Extract the (X, Y) coordinate from the center of the cell holding the provided text.  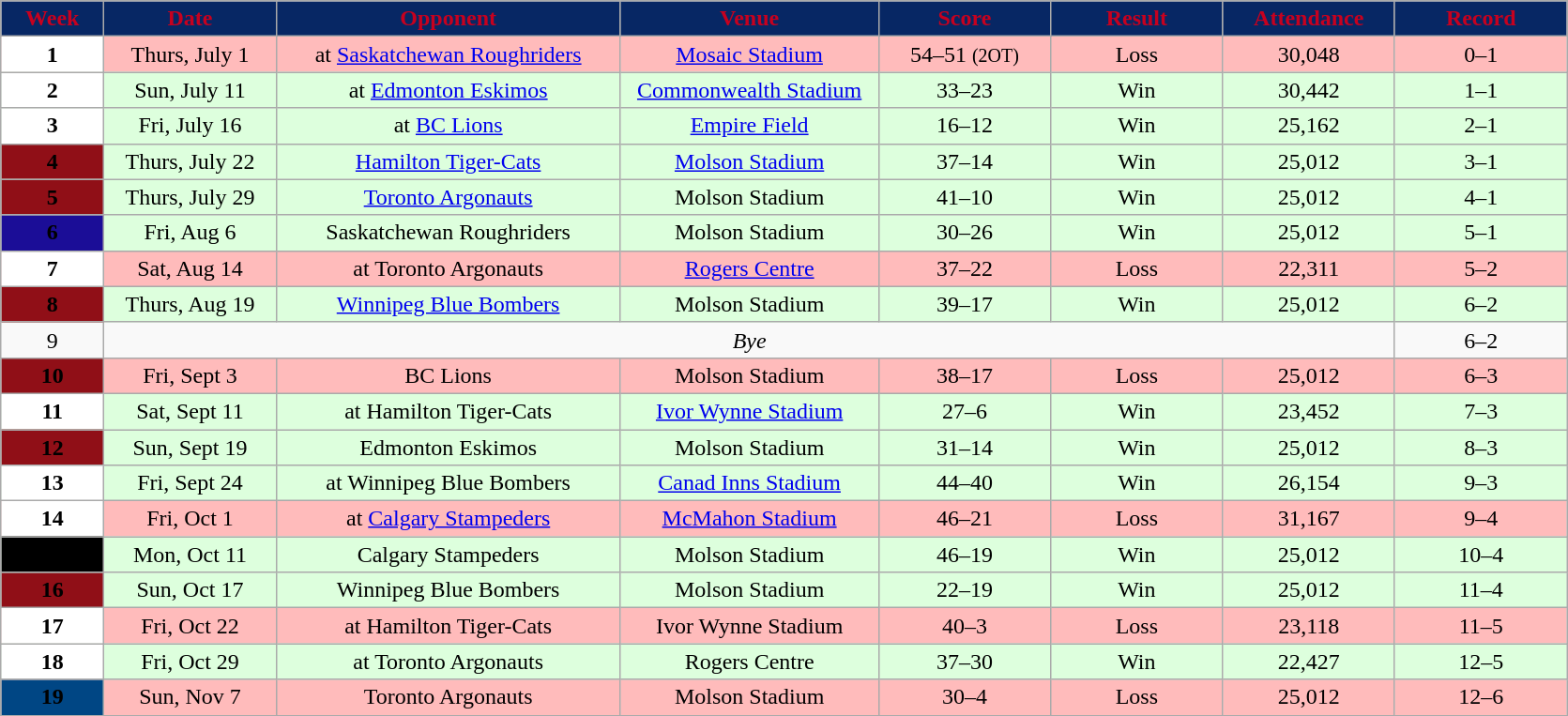
40–3 (965, 626)
Opponent (449, 19)
Fri, Oct 1 (190, 519)
Canad Inns Stadium (749, 483)
Calgary Stampeders (449, 555)
Fri, Sept 24 (190, 483)
10 (53, 375)
12–6 (1481, 697)
31–14 (965, 448)
0–1 (1481, 54)
26,154 (1308, 483)
30,442 (1308, 90)
Sat, Aug 14 (190, 268)
1–1 (1481, 90)
Thurs, July 29 (190, 197)
5–2 (1481, 268)
4 (53, 161)
Fri, Oct 22 (190, 626)
Date (190, 19)
5–1 (1481, 233)
Thurs, July 22 (190, 161)
7 (53, 268)
Score (965, 19)
37–14 (965, 161)
Saskatchewan Roughriders (449, 233)
38–17 (965, 375)
39–17 (965, 304)
Attendance (1308, 19)
Sat, Sept 11 (190, 411)
19 (53, 697)
11–4 (1481, 590)
2 (53, 90)
Result (1137, 19)
3 (53, 126)
46–19 (965, 555)
Fri, Aug 6 (190, 233)
Week (53, 19)
8–3 (1481, 448)
23,118 (1308, 626)
Mosaic Stadium (749, 54)
46–21 (965, 519)
25,162 (1308, 126)
22,311 (1308, 268)
11–5 (1481, 626)
Sun, Sept 19 (190, 448)
Empire Field (749, 126)
30–4 (965, 697)
16 (53, 590)
at Winnipeg Blue Bombers (449, 483)
7–3 (1481, 411)
Venue (749, 19)
Fri, Sept 3 (190, 375)
Sun, Nov 7 (190, 697)
9–4 (1481, 519)
1 (53, 54)
at Saskatchewan Roughriders (449, 54)
Fri, Oct 29 (190, 662)
6–3 (1481, 375)
30–26 (965, 233)
31,167 (1308, 519)
17 (53, 626)
at Edmonton Eskimos (449, 90)
Record (1481, 19)
at BC Lions (449, 126)
Fri, July 16 (190, 126)
16–12 (965, 126)
9 (53, 340)
3–1 (1481, 161)
Bye (750, 340)
37–30 (965, 662)
4–1 (1481, 197)
12 (53, 448)
2–1 (1481, 126)
37–22 (965, 268)
54–51 (2OT) (965, 54)
Thurs, July 1 (190, 54)
22,427 (1308, 662)
18 (53, 662)
McMahon Stadium (749, 519)
10–4 (1481, 555)
15 (53, 555)
41–10 (965, 197)
Thurs, Aug 19 (190, 304)
Mon, Oct 11 (190, 555)
Hamilton Tiger-Cats (449, 161)
23,452 (1308, 411)
Sun, July 11 (190, 90)
13 (53, 483)
9–3 (1481, 483)
Commonwealth Stadium (749, 90)
33–23 (965, 90)
44–40 (965, 483)
11 (53, 411)
30,048 (1308, 54)
BC Lions (449, 375)
27–6 (965, 411)
5 (53, 197)
8 (53, 304)
6 (53, 233)
Sun, Oct 17 (190, 590)
at Calgary Stampeders (449, 519)
22–19 (965, 590)
12–5 (1481, 662)
Edmonton Eskimos (449, 448)
14 (53, 519)
